Locate the cell with the specified text and output its [x, y] center coordinate. 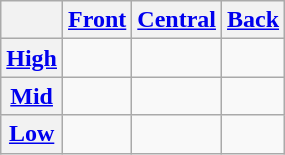
Low [32, 134]
Central [177, 20]
Front [98, 20]
Back [254, 20]
Mid [32, 96]
High [32, 58]
